Provide the (X, Y) coordinate of the cell's center where the given text is located.  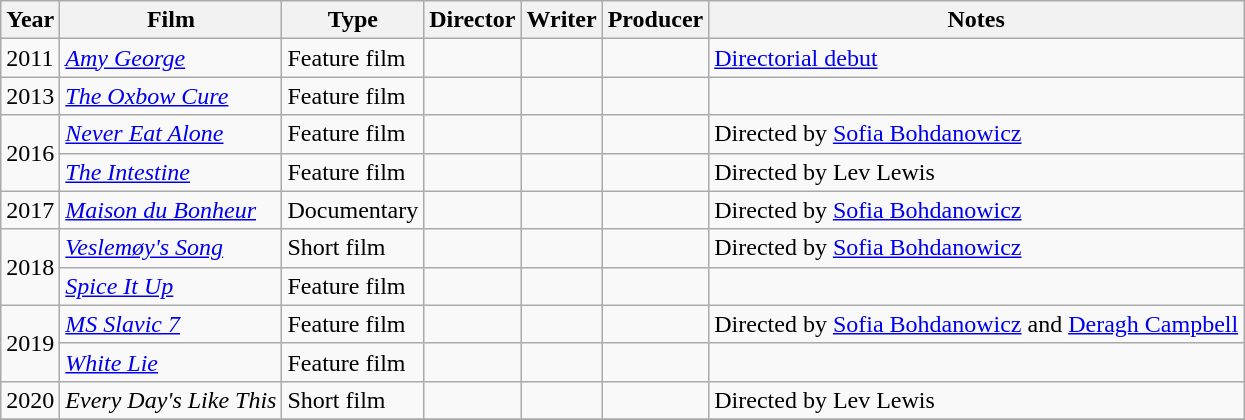
Type (353, 20)
2020 (30, 400)
2017 (30, 210)
White Lie (171, 362)
Year (30, 20)
Never Eat Alone (171, 134)
The Intestine (171, 172)
Directed by Sofia Bohdanowicz and Deragh Campbell (976, 324)
2013 (30, 96)
2016 (30, 153)
Director (472, 20)
Producer (656, 20)
Veslemøy's Song (171, 248)
2019 (30, 343)
Documentary (353, 210)
Every Day's Like This (171, 400)
Spice It Up (171, 286)
The Oxbow Cure (171, 96)
2011 (30, 58)
Film (171, 20)
Amy George (171, 58)
Directorial debut (976, 58)
Maison du Bonheur (171, 210)
Notes (976, 20)
2018 (30, 267)
MS Slavic 7 (171, 324)
Writer (562, 20)
